Determine the [X, Y] coordinate at the center of the cell enclosing the given text.  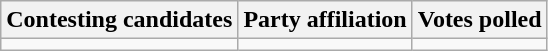
Contesting candidates [120, 20]
Votes polled [480, 20]
Party affiliation [325, 20]
